Detect which cell encompasses the target text, then output its [x, y] center coordinate. 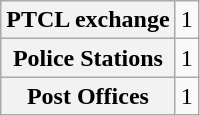
Police Stations [88, 58]
Post Offices [88, 96]
PTCL exchange [88, 20]
